Pinpoint the cell where the given text exists, returning its (X, Y) midpoint coordinate. 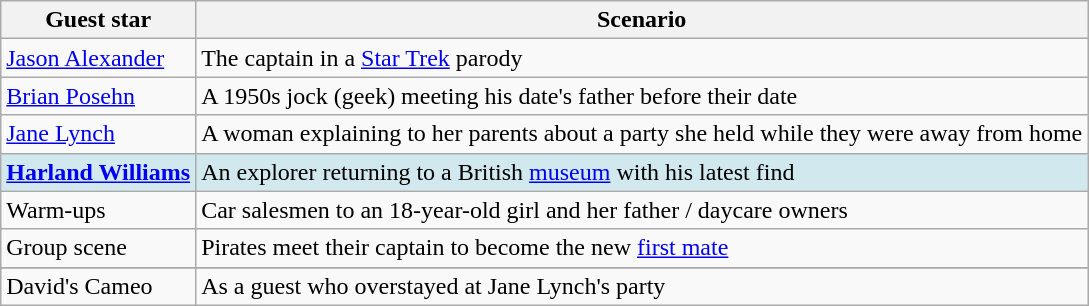
A woman explaining to her parents about a party she held while they were away from home (642, 134)
Harland Williams (98, 172)
Warm-ups (98, 210)
A 1950s jock (geek) meeting his date's father before their date (642, 96)
Pirates meet their captain to become the new first mate (642, 248)
Jane Lynch (98, 134)
The captain in a Star Trek parody (642, 58)
Group scene (98, 248)
Brian Posehn (98, 96)
Jason Alexander (98, 58)
As a guest who overstayed at Jane Lynch's party (642, 286)
An explorer returning to a British museum with his latest find (642, 172)
Car salesmen to an 18-year-old girl and her father / daycare owners (642, 210)
Guest star (98, 20)
David's Cameo (98, 286)
Scenario (642, 20)
